Output the [x, y] coordinate of the center of the cell containing the given text.  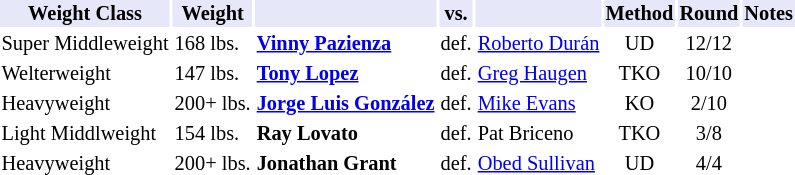
Pat Briceno [538, 134]
Heavyweight [85, 104]
Ray Lovato [346, 134]
Notes [769, 14]
Mike Evans [538, 104]
Weight Class [85, 14]
200+ lbs. [212, 104]
Weight [212, 14]
168 lbs. [212, 44]
Method [640, 14]
10/10 [709, 74]
Greg Haugen [538, 74]
147 lbs. [212, 74]
Welterweight [85, 74]
KO [640, 104]
2/10 [709, 104]
Vinny Pazienza [346, 44]
UD [640, 44]
vs. [456, 14]
Super Middleweight [85, 44]
Round [709, 14]
154 lbs. [212, 134]
Jorge Luis González [346, 104]
Light Middlweight [85, 134]
Tony Lopez [346, 74]
Roberto Durán [538, 44]
12/12 [709, 44]
3/8 [709, 134]
